Capture the cell that displays the provided text and extract its [X, Y] central coordinate. 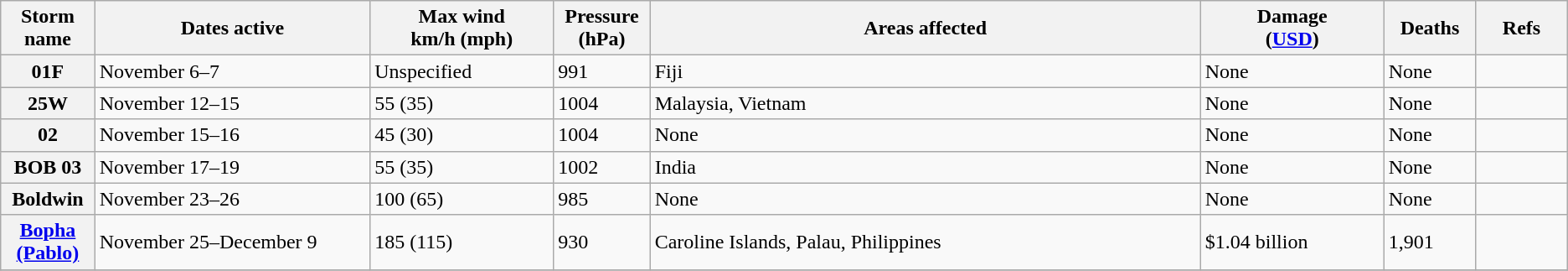
Pressure(hPa) [601, 29]
100 (65) [462, 199]
November 12–15 [233, 103]
November 23–26 [233, 199]
Boldwin [48, 199]
Caroline Islands, Palau, Philippines [925, 242]
India [925, 167]
Deaths [1430, 29]
45 (30) [462, 135]
25W [48, 103]
Storm name [48, 29]
November 25–December 9 [233, 242]
02 [48, 135]
930 [601, 242]
November 6–7 [233, 71]
November 17–19 [233, 167]
185 (115) [462, 242]
Refs [1522, 29]
01F [48, 71]
1,901 [1430, 242]
Max windkm/h (mph) [462, 29]
Fiji [925, 71]
1002 [601, 167]
Areas affected [925, 29]
Malaysia, Vietnam [925, 103]
991 [601, 71]
Bopha (Pablo) [48, 242]
Dates active [233, 29]
November 15–16 [233, 135]
BOB 03 [48, 167]
Unspecified [462, 71]
Damage(USD) [1292, 29]
$1.04 billion [1292, 242]
985 [601, 199]
